Detect which cell encompasses the target text, then output its [X, Y] center coordinate. 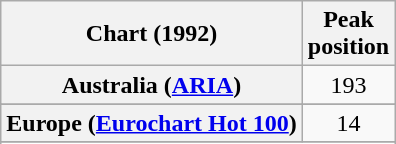
193 [348, 85]
Peakposition [348, 34]
14 [348, 123]
Europe (Eurochart Hot 100) [152, 123]
Australia (ARIA) [152, 85]
Chart (1992) [152, 34]
